Return the [x, y] coordinate for the center point of the cell that contains the specified text.  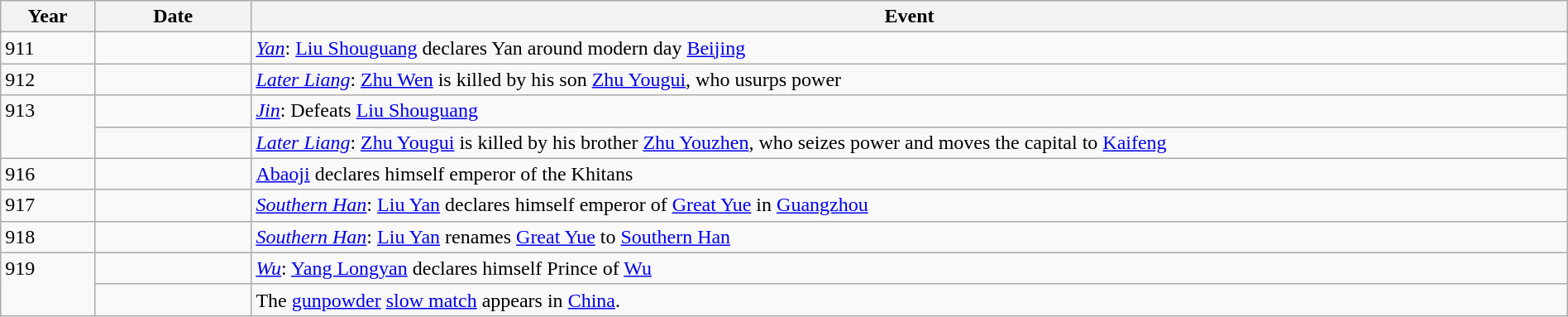
Wu: Yang Longyan declares himself Prince of Wu [910, 268]
912 [48, 79]
919 [48, 284]
Event [910, 17]
The gunpowder slow match appears in China. [910, 300]
Date [172, 17]
Southern Han: Liu Yan renames Great Yue to Southern Han [910, 237]
Year [48, 17]
Later Liang: Zhu Wen is killed by his son Zhu Yougui, who usurps power [910, 79]
Southern Han: Liu Yan declares himself emperor of Great Yue in Guangzhou [910, 205]
916 [48, 174]
913 [48, 127]
918 [48, 237]
911 [48, 48]
Yan: Liu Shouguang declares Yan around modern day Beijing [910, 48]
Abaoji declares himself emperor of the Khitans [910, 174]
Later Liang: Zhu Yougui is killed by his brother Zhu Youzhen, who seizes power and moves the capital to Kaifeng [910, 142]
917 [48, 205]
Jin: Defeats Liu Shouguang [910, 111]
